Extract the [x, y] coordinate from the center of the cell holding the provided text.  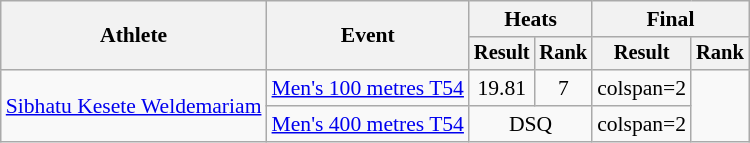
Men's 400 metres T54 [368, 124]
7 [564, 88]
Event [368, 36]
19.81 [502, 88]
Heats [530, 19]
Athlete [134, 36]
Sibhatu Kesete Weldemariam [134, 106]
DSQ [530, 124]
Final [670, 19]
Men's 100 metres T54 [368, 88]
